Extract the (x, y) coordinate from the center of the cell holding the provided text.  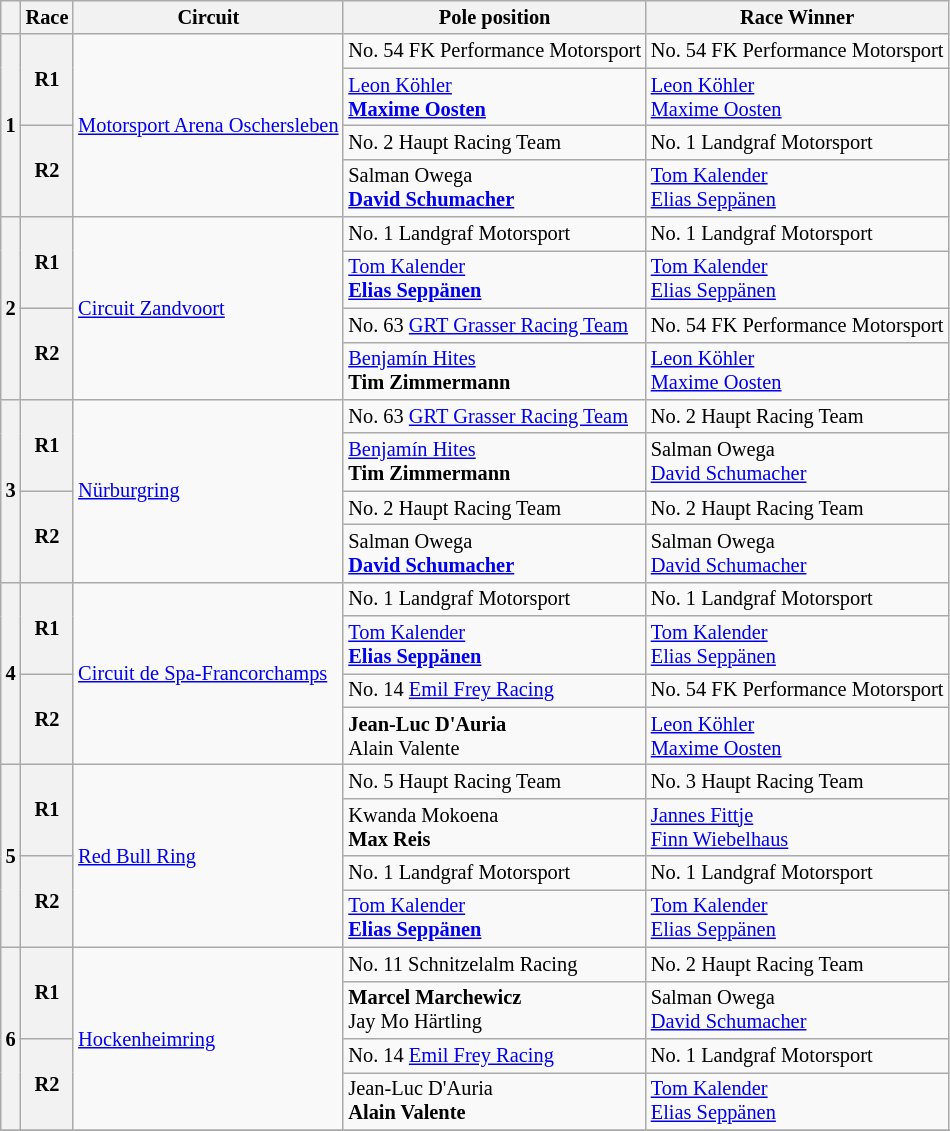
3 (11, 490)
Circuit (208, 17)
Circuit Zandvoort (208, 308)
Nürburgring (208, 490)
Kwanda Mokoena Max Reis (494, 827)
No. 5 Haupt Racing Team (494, 781)
Circuit de Spa-Francorchamps (208, 674)
4 (11, 674)
Jannes Fittje Finn Wiebelhaus (797, 827)
5 (11, 856)
Race Winner (797, 17)
Hockenheimring (208, 1038)
Marcel Marchewicz Jay Mo Härtling (494, 1010)
Race (48, 17)
No. 11 Schnitzelalm Racing (494, 964)
Motorsport Arena Oschersleben (208, 126)
Red Bull Ring (208, 856)
Pole position (494, 17)
2 (11, 308)
No. 3 Haupt Racing Team (797, 781)
1 (11, 126)
6 (11, 1038)
